Return (x, y) of the center of cell containing provided text 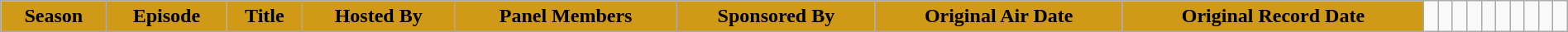
Original Record Date (1273, 16)
Panel Members (566, 16)
Original Air Date (999, 16)
Season (54, 16)
Hosted By (379, 16)
Episode (167, 16)
Sponsored By (776, 16)
Title (265, 16)
